Capture the cell that displays the provided text and extract its [X, Y] central coordinate. 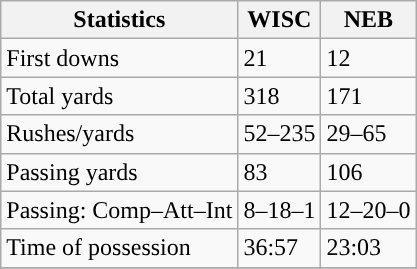
Statistics [120, 20]
12–20–0 [368, 210]
WISC [280, 20]
52–235 [280, 134]
21 [280, 58]
NEB [368, 20]
106 [368, 172]
Passing: Comp–Att–Int [120, 210]
318 [280, 96]
Time of possession [120, 248]
12 [368, 58]
171 [368, 96]
Total yards [120, 96]
Passing yards [120, 172]
8–18–1 [280, 210]
29–65 [368, 134]
Rushes/yards [120, 134]
First downs [120, 58]
83 [280, 172]
23:03 [368, 248]
36:57 [280, 248]
